Detect which cell encompasses the target text, then output its [x, y] center coordinate. 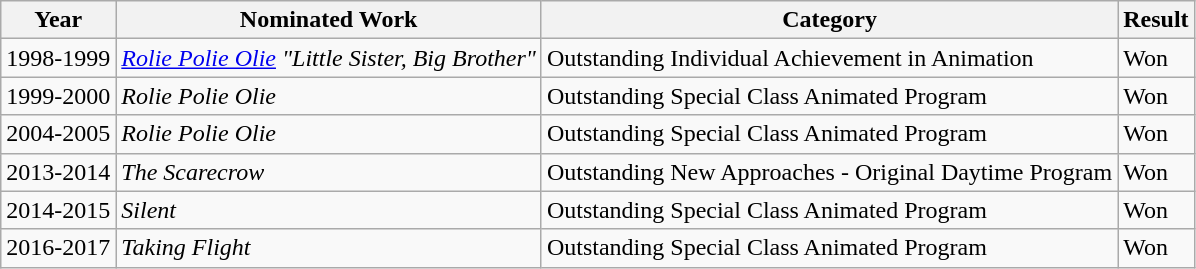
Nominated Work [329, 20]
The Scarecrow [329, 172]
2014-2015 [58, 210]
Taking Flight [329, 248]
2013-2014 [58, 172]
Silent [329, 210]
Outstanding New Approaches - Original Daytime Program [829, 172]
1998-1999 [58, 58]
1999-2000 [58, 96]
Result [1156, 20]
Year [58, 20]
2016-2017 [58, 248]
Outstanding Individual Achievement in Animation [829, 58]
Rolie Polie Olie "Little Sister, Big Brother" [329, 58]
2004-2005 [58, 134]
Category [829, 20]
